Search for the cell housing the specified text and yield its (X, Y) center coordinate. 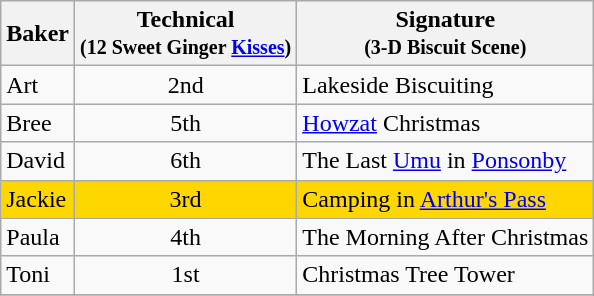
The Morning After Christmas (446, 237)
David (38, 161)
Camping in Arthur's Pass (446, 199)
1st (185, 275)
2nd (185, 85)
Paula (38, 237)
Baker (38, 34)
Technical(12 Sweet Ginger Kisses) (185, 34)
Bree (38, 123)
5th (185, 123)
Toni (38, 275)
Art (38, 85)
Christmas Tree Tower (446, 275)
3rd (185, 199)
Jackie (38, 199)
6th (185, 161)
Howzat Christmas (446, 123)
Lakeside Biscuiting (446, 85)
The Last Umu in Ponsonby (446, 161)
4th (185, 237)
Signature(3-D Biscuit Scene) (446, 34)
